Output the (x, y) coordinate of the center of the cell containing the given text.  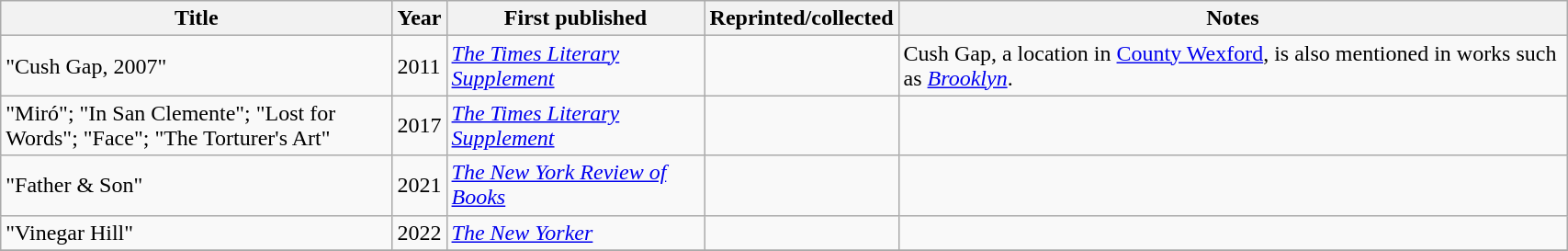
2011 (419, 66)
"Miró"; "In San Clemente"; "Lost for Words"; "Face"; "The Torturer's Art" (197, 125)
Year (419, 18)
2021 (419, 186)
Cush Gap, a location in County Wexford, is also mentioned in works such as Brooklyn. (1233, 66)
Reprinted/collected (801, 18)
Notes (1233, 18)
2022 (419, 233)
The New Yorker (575, 233)
"Vinegar Hill" (197, 233)
Title (197, 18)
First published (575, 18)
The New York Review of Books (575, 186)
"Father & Son" (197, 186)
"Cush Gap, 2007" (197, 66)
2017 (419, 125)
